Search for the cell housing the specified text and yield its [X, Y] center coordinate. 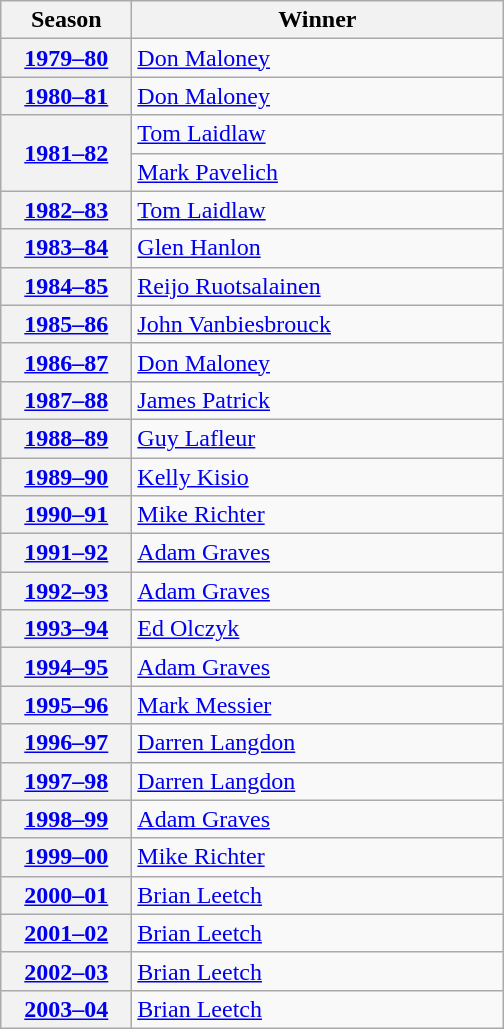
2002–03 [66, 971]
Glen Hanlon [318, 248]
1983–84 [66, 248]
1982–83 [66, 210]
1997–98 [66, 781]
Winner [318, 20]
1981–82 [66, 153]
1993–94 [66, 629]
2000–01 [66, 895]
1980–81 [66, 96]
1986–87 [66, 362]
1995–96 [66, 705]
Kelly Kisio [318, 477]
Season [66, 20]
Reijo Ruotsalainen [318, 286]
James Patrick [318, 400]
1994–95 [66, 667]
2003–04 [66, 1009]
John Vanbiesbrouck [318, 324]
1985–86 [66, 324]
1996–97 [66, 743]
1989–90 [66, 477]
1990–91 [66, 515]
Mark Pavelich [318, 172]
Mark Messier [318, 705]
1979–80 [66, 58]
1992–93 [66, 591]
1991–92 [66, 553]
Guy Lafleur [318, 438]
2001–02 [66, 933]
Ed Olczyk [318, 629]
1984–85 [66, 286]
1988–89 [66, 438]
1999–00 [66, 857]
1998–99 [66, 819]
1987–88 [66, 400]
